Extract the [X, Y] coordinate from the center of the cell holding the provided text.  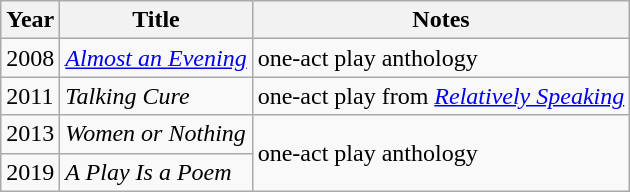
2013 [30, 134]
2008 [30, 58]
Almost an Evening [156, 58]
Women or Nothing [156, 134]
2011 [30, 96]
Notes [441, 20]
A Play Is a Poem [156, 172]
Talking Cure [156, 96]
Year [30, 20]
Title [156, 20]
one-act play from Relatively Speaking [441, 96]
2019 [30, 172]
